Extract the (X, Y) coordinate from the center of the cell holding the provided text.  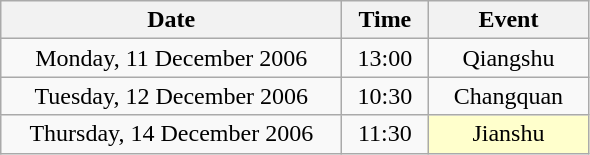
13:00 (385, 58)
Date (172, 20)
Changquan (508, 96)
Tuesday, 12 December 2006 (172, 96)
Qiangshu (508, 58)
11:30 (385, 134)
Thursday, 14 December 2006 (172, 134)
Time (385, 20)
Jianshu (508, 134)
Event (508, 20)
Monday, 11 December 2006 (172, 58)
10:30 (385, 96)
